Identify which cell holds the provided text, then report its [X, Y] central coordinate. 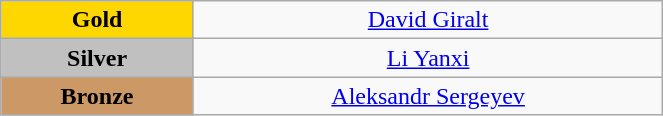
Aleksandr Sergeyev [428, 96]
Bronze [98, 96]
David Giralt [428, 20]
Li Yanxi [428, 58]
Silver [98, 58]
Gold [98, 20]
